Identify which cell holds the provided text, then report its [x, y] central coordinate. 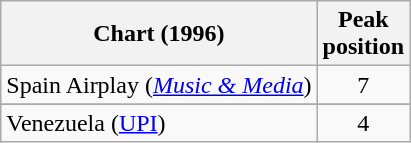
Venezuela (UPI) [159, 123]
Chart (1996) [159, 34]
4 [363, 123]
7 [363, 85]
Spain Airplay (Music & Media) [159, 85]
Peakposition [363, 34]
